Determine the (X, Y) coordinate at the center of the cell enclosing the given text.  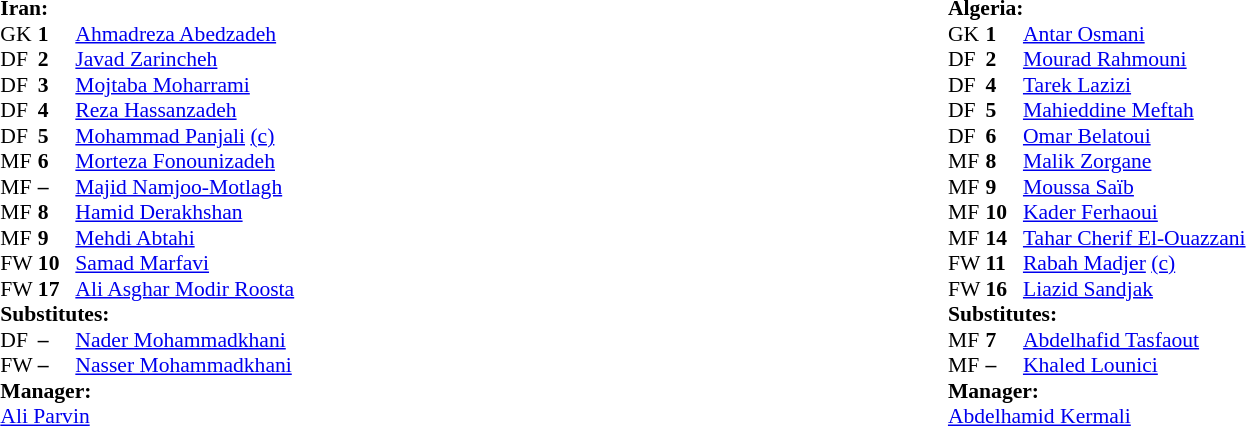
3 (57, 85)
Liazid Sandjak (1134, 289)
Mojtaba Moharrami (184, 85)
Nader Mohammadkhani (184, 340)
Mahieddine Meftah (1134, 111)
Mourad Rahmouni (1134, 59)
Majid Namjoo-Motlagh (184, 187)
Mohammad Panjali (c) (184, 136)
Malik Zorgane (1134, 161)
Javad Zarincheh (184, 59)
Antar Osmani (1134, 34)
Nasser Mohammadkhani (184, 365)
Morteza Fonounizadeh (184, 161)
16 (1004, 289)
Ali Asghar Modir Roosta (184, 289)
17 (57, 289)
Khaled Lounici (1134, 365)
Rabah Madjer (c) (1134, 263)
Moussa Saïb (1134, 187)
7 (1004, 340)
Hamid Derakhshan (184, 213)
Mehdi Abtahi (184, 238)
Abdelhafid Tasfaout (1134, 340)
Tarek Lazizi (1134, 85)
Reza Hassanzadeh (184, 111)
Tahar Cherif El-Ouazzani (1134, 238)
Kader Ferhaoui (1134, 213)
Ahmadreza Abedzadeh (184, 34)
11 (1004, 263)
Omar Belatoui (1134, 136)
14 (1004, 238)
Samad Marfavi (184, 263)
